Return the (x, y) coordinate for the center point of the cell that contains the specified text.  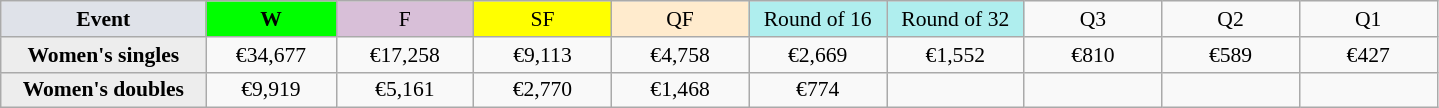
QF (680, 19)
€810 (1093, 55)
€2,770 (543, 90)
€2,669 (818, 55)
SF (543, 19)
€1,468 (680, 90)
F (405, 19)
€34,677 (271, 55)
€774 (818, 90)
€5,161 (405, 90)
Round of 16 (818, 19)
Women's doubles (104, 90)
€427 (1368, 55)
€9,919 (271, 90)
Women's singles (104, 55)
€17,258 (405, 55)
€589 (1231, 55)
€1,552 (955, 55)
€9,113 (543, 55)
Round of 32 (955, 19)
Q2 (1231, 19)
Event (104, 19)
W (271, 19)
Q3 (1093, 19)
Q1 (1368, 19)
€4,758 (680, 55)
